Capture the cell that displays the provided text and extract its [X, Y] central coordinate. 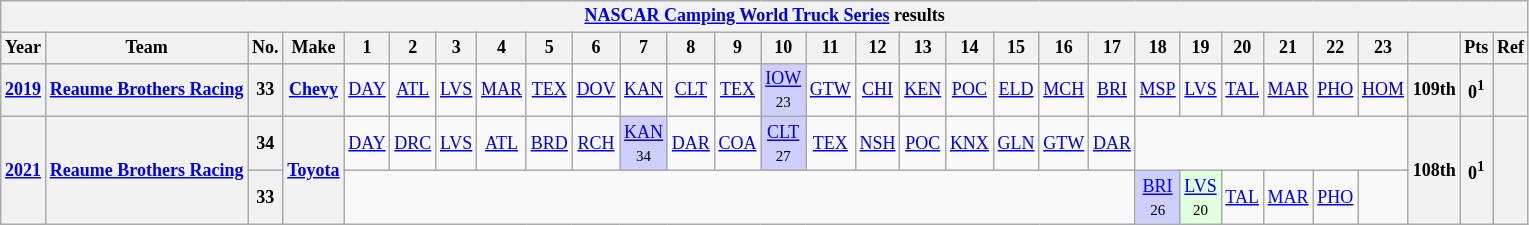
Team [146, 48]
17 [1112, 48]
5 [549, 48]
BRD [549, 144]
CHI [878, 90]
34 [266, 144]
GLN [1016, 144]
BRI26 [1158, 197]
Chevy [314, 90]
4 [502, 48]
KAN [644, 90]
CLT27 [784, 144]
BRI [1112, 90]
Ref [1511, 48]
DRC [413, 144]
No. [266, 48]
DOV [596, 90]
13 [923, 48]
NASCAR Camping World Truck Series results [765, 16]
12 [878, 48]
COA [738, 144]
3 [456, 48]
7 [644, 48]
RCH [596, 144]
Pts [1476, 48]
KEN [923, 90]
ELD [1016, 90]
CLT [690, 90]
HOM [1384, 90]
16 [1064, 48]
19 [1200, 48]
21 [1288, 48]
9 [738, 48]
2021 [24, 170]
15 [1016, 48]
MSP [1158, 90]
11 [831, 48]
8 [690, 48]
1 [367, 48]
23 [1384, 48]
22 [1336, 48]
109th [1434, 90]
IOW23 [784, 90]
Toyota [314, 170]
KNX [970, 144]
LVS20 [1200, 197]
NSH [878, 144]
20 [1242, 48]
2019 [24, 90]
10 [784, 48]
KAN34 [644, 144]
2 [413, 48]
108th [1434, 170]
18 [1158, 48]
Make [314, 48]
Year [24, 48]
MCH [1064, 90]
6 [596, 48]
14 [970, 48]
